Determine the (X, Y) coordinate at the center of the cell enclosing the given text.  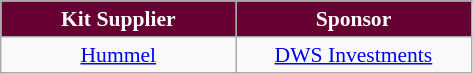
Kit Supplier (118, 19)
DWS Investments (354, 55)
Hummel (118, 55)
Sponsor (354, 19)
